Find where the given text appears and provide that cell's center as (X, Y) coordinate. 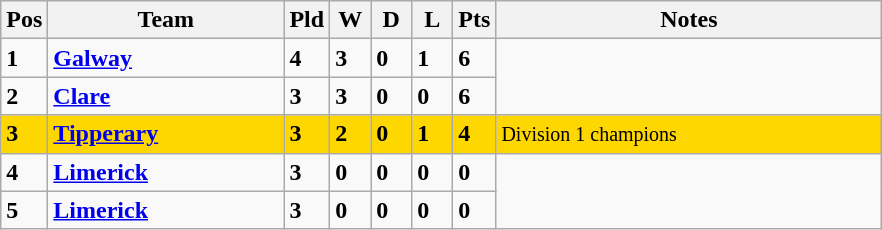
5 (24, 210)
L (432, 20)
Tipperary (166, 134)
Pts (474, 20)
Galway (166, 58)
Pos (24, 20)
Clare (166, 96)
D (392, 20)
Notes (689, 20)
Team (166, 20)
Pld (307, 20)
W (350, 20)
Division 1 champions (689, 134)
